From the cell containing the given text, extract its center point as (x, y) coordinate. 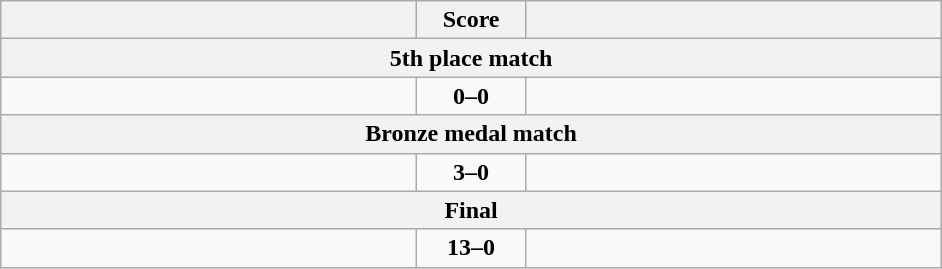
Final (472, 210)
Bronze medal match (472, 134)
13–0 (472, 248)
3–0 (472, 172)
5th place match (472, 58)
0–0 (472, 96)
Score (472, 20)
